Identify which cell holds the provided text, then report its (x, y) central coordinate. 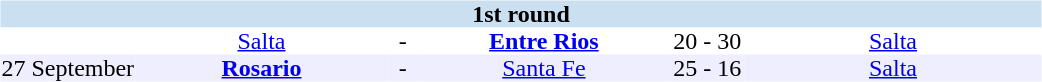
27 September (68, 68)
Santa Fe (544, 68)
20 - 30 (707, 42)
25 - 16 (707, 68)
Rosario (262, 68)
1st round (520, 14)
Entre Rios (544, 42)
